Find where the given text appears and provide that cell's center as (X, Y) coordinate. 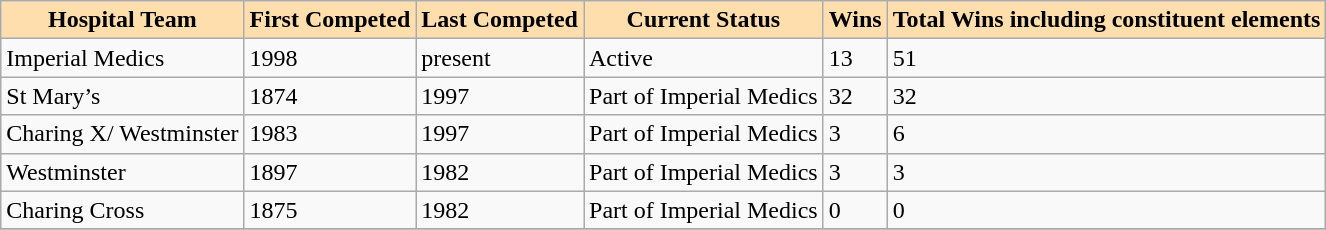
Charing Cross (122, 210)
present (500, 58)
Imperial Medics (122, 58)
First Competed (330, 20)
Wins (855, 20)
1874 (330, 96)
Total Wins including constituent elements (1106, 20)
Last Competed (500, 20)
Active (704, 58)
Westminster (122, 172)
Hospital Team (122, 20)
1983 (330, 134)
1998 (330, 58)
13 (855, 58)
1897 (330, 172)
51 (1106, 58)
6 (1106, 134)
Charing X/ Westminster (122, 134)
1875 (330, 210)
St Mary’s (122, 96)
Current Status (704, 20)
